Provide the [x, y] coordinate of the cell's center where the given text is located.  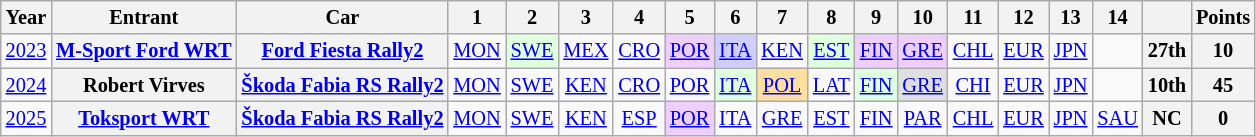
NC [1167, 118]
Car [342, 17]
Robert Virves [144, 85]
1 [476, 17]
13 [1071, 17]
2025 [26, 118]
27th [1167, 51]
Ford Fiesta Rally2 [342, 51]
Year [26, 17]
6 [735, 17]
10th [1167, 85]
PAR [922, 118]
Toksport WRT [144, 118]
5 [690, 17]
14 [1117, 17]
LAT [832, 85]
12 [1023, 17]
2 [532, 17]
M-Sport Ford WRT [144, 51]
POL [782, 85]
MEX [586, 51]
CHI [973, 85]
ESP [639, 118]
2024 [26, 85]
2023 [26, 51]
SAU [1117, 118]
3 [586, 17]
7 [782, 17]
0 [1223, 118]
45 [1223, 85]
Entrant [144, 17]
Points [1223, 17]
11 [973, 17]
8 [832, 17]
9 [876, 17]
4 [639, 17]
